Output the [X, Y] coordinate of the center of the cell containing the given text.  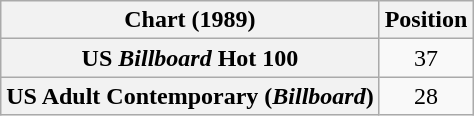
US Adult Contemporary (Billboard) [190, 96]
Position [426, 20]
Chart (1989) [190, 20]
US Billboard Hot 100 [190, 58]
37 [426, 58]
28 [426, 96]
